For the text-containing cell, return its midpoint in [X, Y] coordinate format. 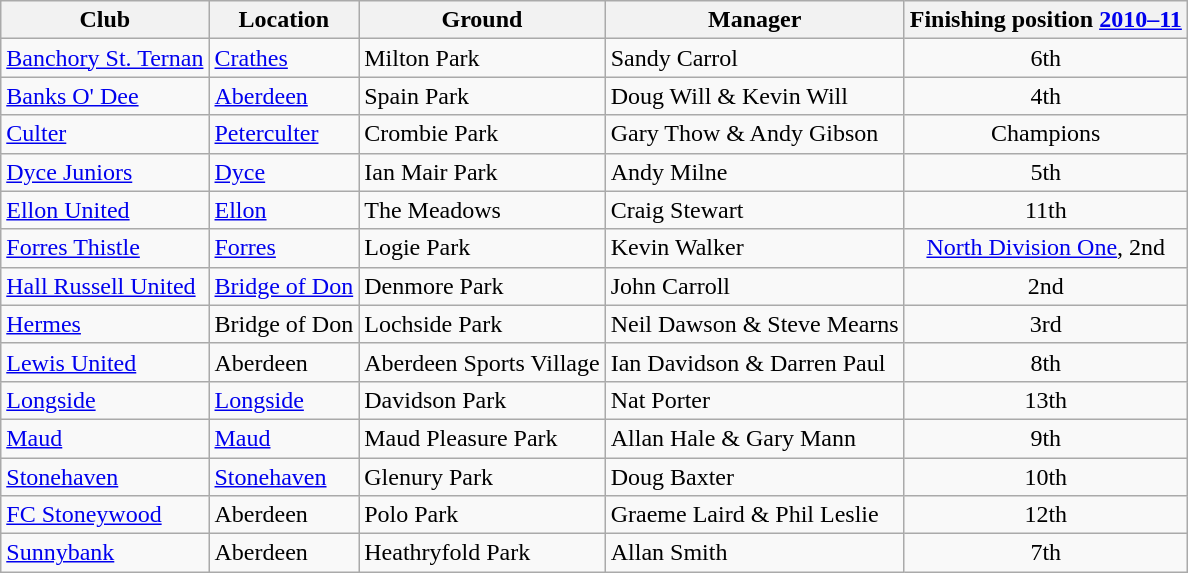
Dyce Juniors [105, 172]
Andy Milne [754, 172]
FC Stoneywood [105, 515]
North Division One, 2nd [1046, 248]
Ellon United [105, 210]
10th [1046, 477]
Crathes [284, 58]
Ground [482, 20]
Graeme Laird & Phil Leslie [754, 515]
13th [1046, 400]
Manager [754, 20]
Allan Hale & Gary Mann [754, 438]
Sandy Carrol [754, 58]
Aberdeen Sports Village [482, 362]
Banchory St. Ternan [105, 58]
Banks O' Dee [105, 96]
11th [1046, 210]
Gary Thow & Andy Gibson [754, 134]
Kevin Walker [754, 248]
Sunnybank [105, 553]
Finishing position 2010–11 [1046, 20]
5th [1046, 172]
Logie Park [482, 248]
7th [1046, 553]
Nat Porter [754, 400]
Craig Stewart [754, 210]
Hall Russell United [105, 286]
Crombie Park [482, 134]
Peterculter [284, 134]
Allan Smith [754, 553]
Lochside Park [482, 324]
Doug Will & Kevin Will [754, 96]
Culter [105, 134]
Doug Baxter [754, 477]
Ian Davidson & Darren Paul [754, 362]
12th [1046, 515]
2nd [1046, 286]
Spain Park [482, 96]
Dyce [284, 172]
3rd [1046, 324]
4th [1046, 96]
Ellon [284, 210]
Milton Park [482, 58]
Lewis United [105, 362]
Forres [284, 248]
Champions [1046, 134]
Ian Mair Park [482, 172]
John Carroll [754, 286]
Davidson Park [482, 400]
Location [284, 20]
Hermes [105, 324]
The Meadows [482, 210]
Denmore Park [482, 286]
Heathryfold Park [482, 553]
Forres Thistle [105, 248]
Neil Dawson & Steve Mearns [754, 324]
Club [105, 20]
Glenury Park [482, 477]
6th [1046, 58]
8th [1046, 362]
Maud Pleasure Park [482, 438]
9th [1046, 438]
Polo Park [482, 515]
